Search for the cell housing the specified text and yield its [X, Y] center coordinate. 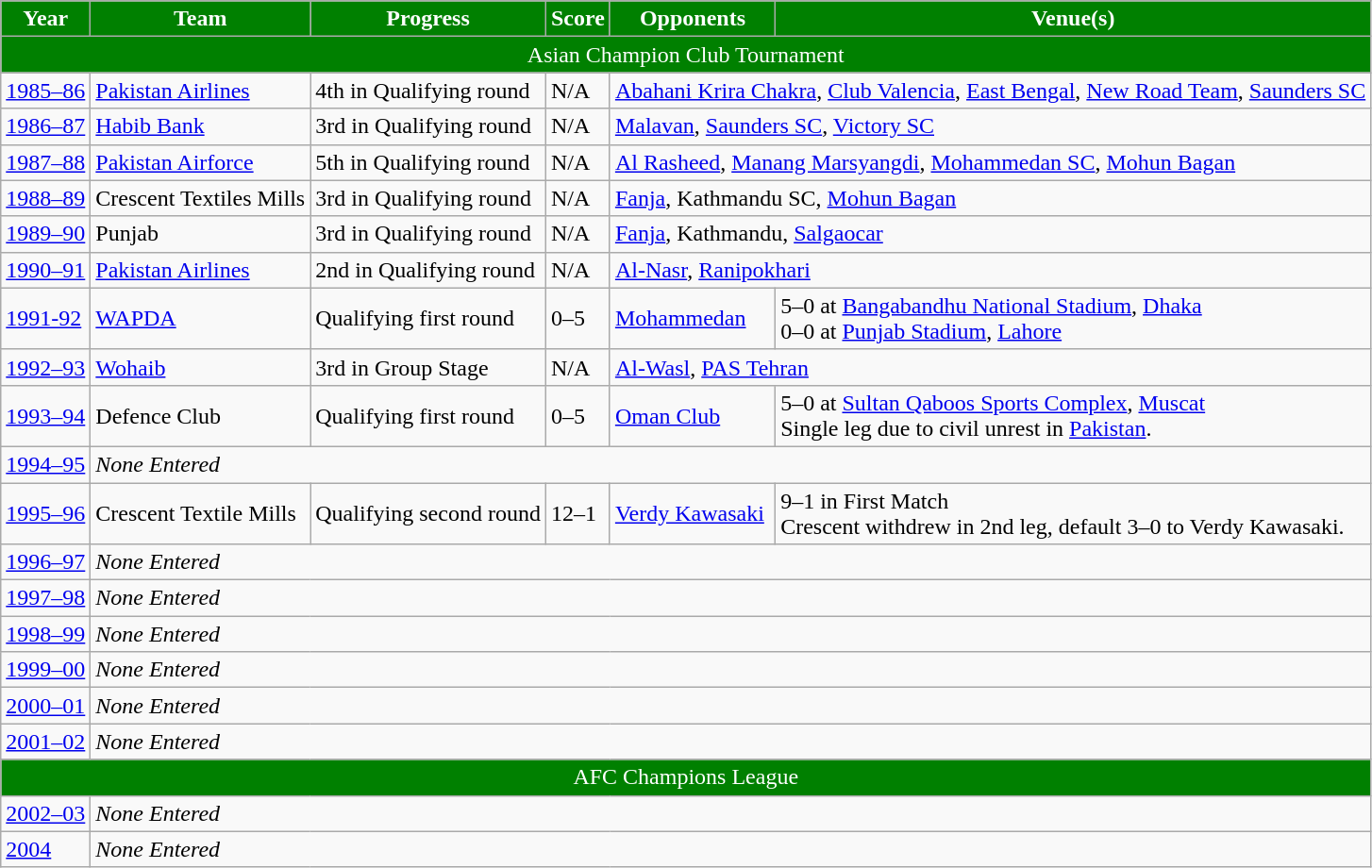
WAPDA [200, 319]
2001–02 [45, 742]
Progress [428, 19]
1987–88 [45, 162]
Crescent Textile Mills [200, 513]
1999–00 [45, 670]
Venue(s) [1074, 19]
9–1 in First MatchCrescent withdrew in 2nd leg, default 3–0 to Verdy Kawasaki. [1074, 513]
Score [577, 19]
Habib Bank [200, 126]
2002–03 [45, 813]
Year [45, 19]
Crescent Textiles Mills [200, 198]
2004 [45, 849]
2000–01 [45, 706]
1988–89 [45, 198]
Verdy Kawasaki [693, 513]
Punjab [200, 234]
AFC Champions League [686, 777]
Team [200, 19]
5th in Qualifying round [428, 162]
1989–90 [45, 234]
12–1 [577, 513]
1991-92 [45, 319]
1995–96 [45, 513]
1994–95 [45, 464]
2nd in Qualifying round [428, 270]
1990–91 [45, 270]
1992–93 [45, 367]
Malavan, Saunders SC, Victory SC [990, 126]
1985–86 [45, 91]
1986–87 [45, 126]
Asian Champion Club Tournament [686, 55]
4th in Qualifying round [428, 91]
5–0 at Sultan Qaboos Sports Complex, MuscatSingle leg due to civil unrest in Pakistan. [1074, 415]
Fanja, Kathmandu SC, Mohun Bagan [990, 198]
1998–99 [45, 634]
Mohammedan [693, 319]
Wohaib [200, 367]
Abahani Krira Chakra, Club Valencia, East Bengal, New Road Team, Saunders SC [990, 91]
1997–98 [45, 598]
1993–94 [45, 415]
Qualifying second round [428, 513]
Pakistan Airforce [200, 162]
5–0 at Bangabandhu National Stadium, Dhaka0–0 at Punjab Stadium, Lahore [1074, 319]
Fanja, Kathmandu, Salgaocar [990, 234]
Al-Nasr, Ranipokhari [990, 270]
Oman Club [693, 415]
Defence Club [200, 415]
Al-Wasl, PAS Tehran [990, 367]
3rd in Group Stage [428, 367]
Opponents [693, 19]
Al Rasheed, Manang Marsyangdi, Mohammedan SC, Mohun Bagan [990, 162]
1996–97 [45, 562]
